Output the [X, Y] coordinate of the center of the cell containing the given text.  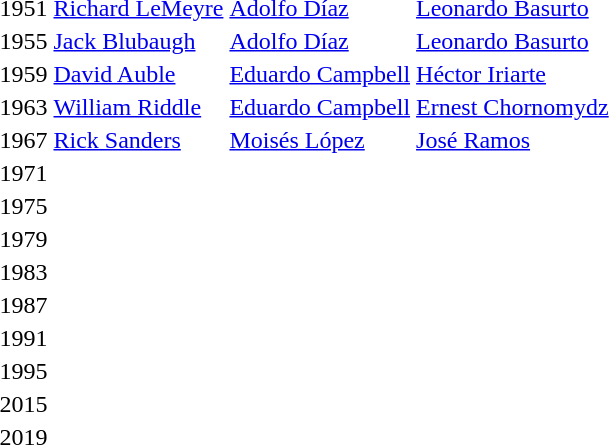
Moisés López [320, 140]
Adolfo Díaz [320, 41]
Rick Sanders [138, 140]
David Auble [138, 74]
William Riddle [138, 107]
Jack Blubaugh [138, 41]
